Find where the given text appears and provide that cell's center as [X, Y] coordinate. 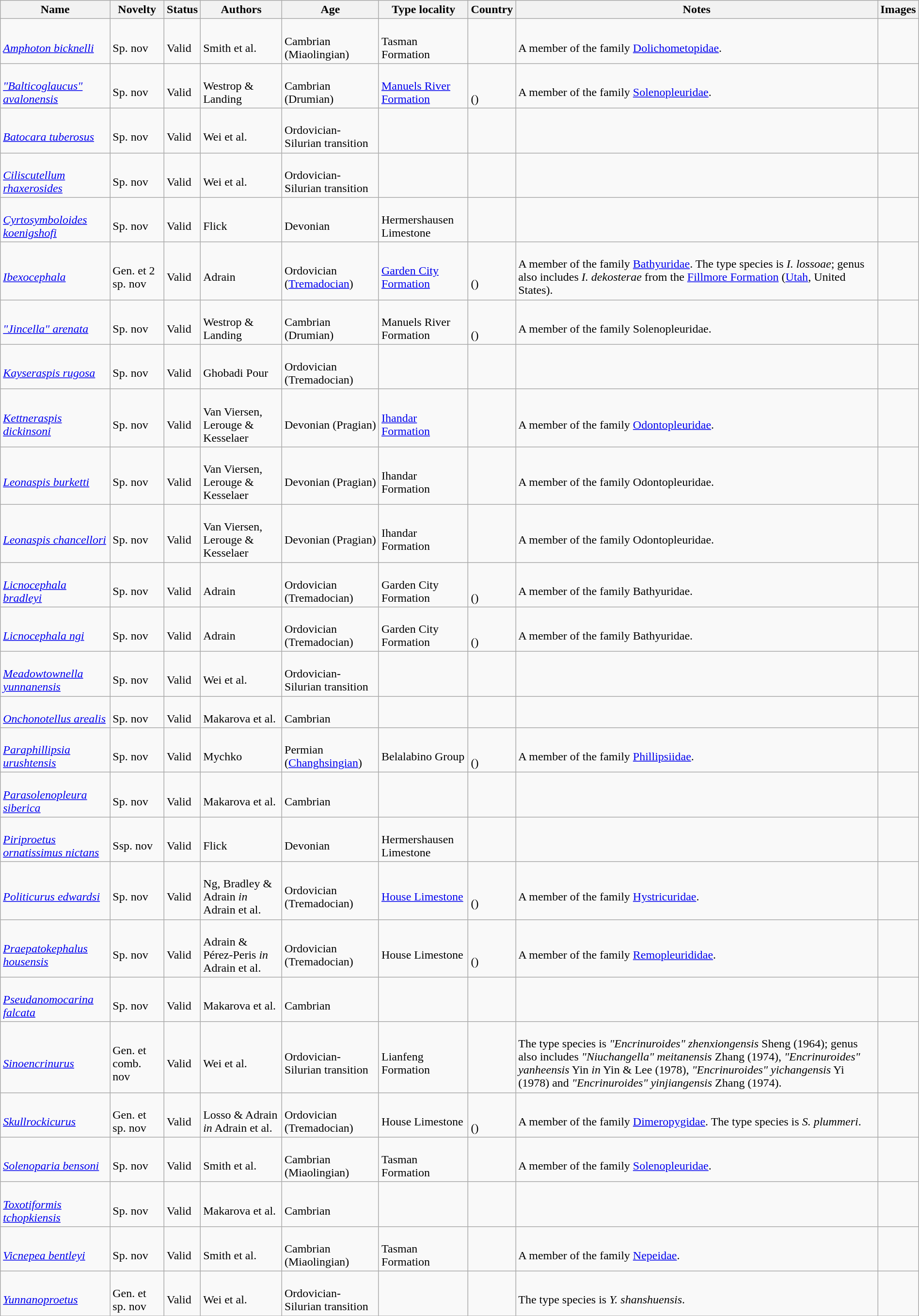
Adrain & Pérez-Peris in Adrain et al. [241, 948]
A member of the family Remopleurididae. [697, 948]
Meadowtownella yunnanensis [55, 674]
Losso & Adrain in Adrain et al. [241, 1115]
Batocara tuberosus [55, 130]
Ibexocephala [55, 271]
Ssp. nov [137, 839]
Piriproetus ornatissimus nictans [55, 839]
Ciliscutellum rhaxerosides [55, 175]
Novelty [137, 10]
Cyrtosymboloides koenigshofi [55, 220]
Praepatokephalus housensis [55, 948]
Kettneraspis dickinsoni [55, 418]
"Jincella" arenata [55, 322]
Ghobadi Pour [241, 367]
Sinoencrinurus [55, 1057]
Lianfeng Formation [423, 1057]
Age [331, 10]
The type species is Y. shanshuensis. [697, 1293]
Leonaspis burketti [55, 475]
Solenoparia bensoni [55, 1159]
Notes [697, 10]
Yunnanoproetus [55, 1293]
"Balticoglaucus" avalonensis [55, 86]
Country [492, 10]
A member of the family Nepeidae. [697, 1249]
A member of the family Dimeropygidae. The type species is S. plummeri. [697, 1115]
Pseudanomocarina falcata [55, 999]
Belalabino Group [423, 750]
A member of the family Hystricuridae. [697, 890]
Permian (Changhsingian) [331, 750]
Politicurus edwardsi [55, 890]
Toxotiformis tchopkiensis [55, 1204]
Authors [241, 10]
Vicnepea bentleyi [55, 1249]
Licnocephala bradleyi [55, 585]
Licnocephala ngi [55, 629]
A member of the family Dolichometopidae. [697, 41]
Status [182, 10]
Amphoton bicknelli [55, 41]
Type locality [423, 10]
Leonaspis chancellori [55, 533]
Gen. et comb. nov [137, 1057]
Mychko [241, 750]
Ng, Bradley & Adrain in Adrain et al. [241, 890]
Gen. et 2 sp. nov [137, 271]
Onchonotellus arealis [55, 712]
Images [898, 10]
Kayseraspis rugosa [55, 367]
Name [55, 10]
Paraphillipsia urushtensis [55, 750]
A member of the family Phillipsiidae. [697, 750]
Parasolenopleura siberica [55, 795]
Skullrockicurus [55, 1115]
